Determine the (X, Y) coordinate at the center of the cell enclosing the given text.  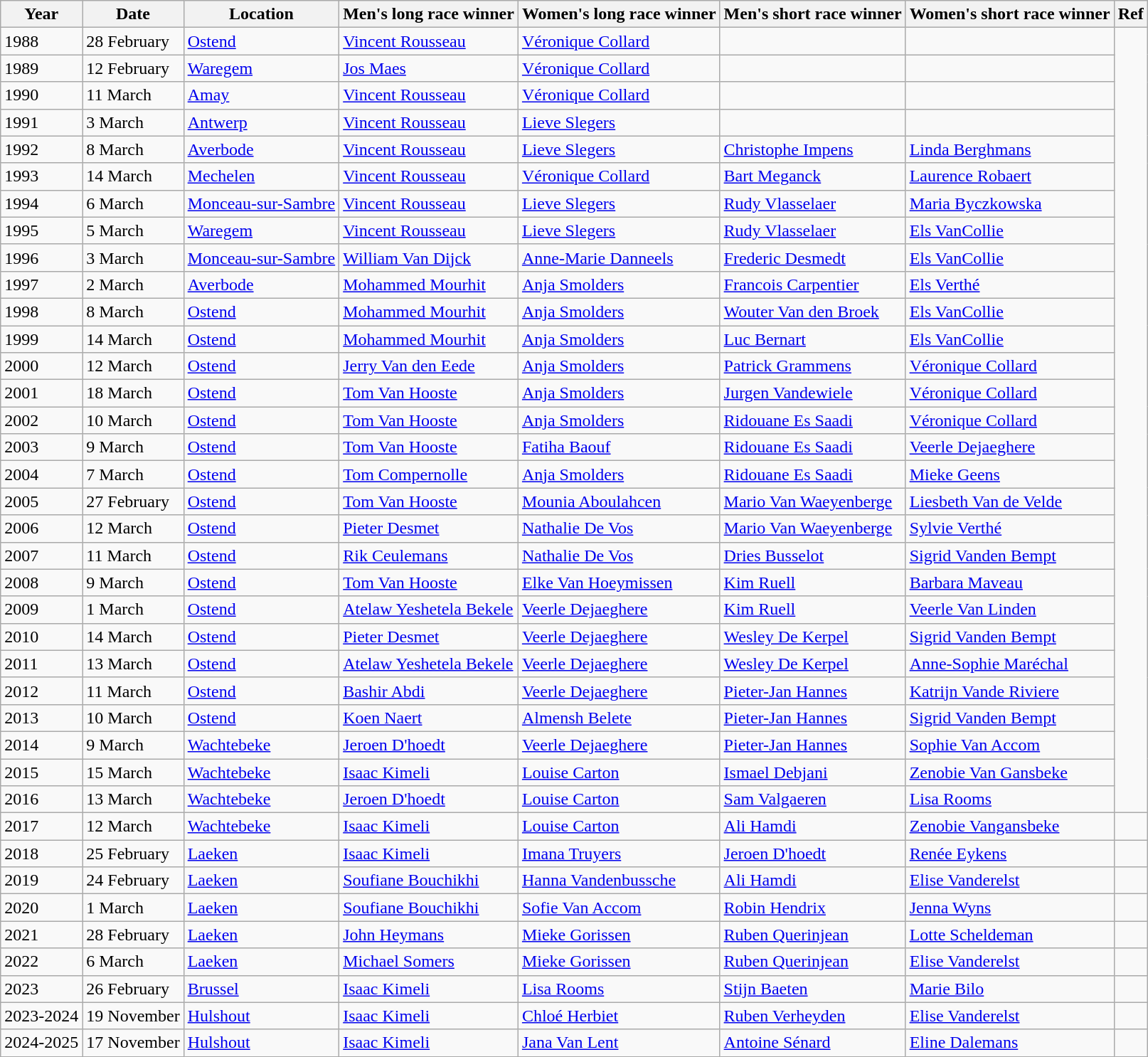
Katrijn Vande Riviere (1010, 691)
Imana Truyers (619, 854)
2004 (41, 474)
1995 (41, 230)
1996 (41, 257)
Mechelen (262, 176)
Men's long race winner (429, 14)
2001 (41, 393)
2013 (41, 718)
Bashir Abdi (429, 691)
1998 (41, 312)
Year (41, 14)
Anne-Marie Danneels (619, 257)
19 November (133, 1016)
Veerle Van Linden (1010, 610)
Sam Valgaeren (812, 800)
2022 (41, 962)
Jerry Van den Eede (429, 366)
1994 (41, 203)
Christophe Impens (812, 149)
2010 (41, 637)
Jana Van Lent (619, 1043)
Women's long race winner (619, 14)
Jos Maes (429, 68)
Laurence Robaert (1010, 176)
Els Verthé (1010, 285)
24 February (133, 881)
Jurgen Vandewiele (812, 393)
Antoine Sénard (812, 1043)
Women's short race winner (1010, 14)
2008 (41, 583)
2012 (41, 691)
Amay (262, 95)
Marie Bilo (1010, 989)
2014 (41, 745)
Zenobie Vangansbeke (1010, 827)
1997 (41, 285)
Chloé Herbiet (619, 1016)
2015 (41, 772)
2006 (41, 528)
2017 (41, 827)
Ismael Debjani (812, 772)
Barbara Maveau (1010, 583)
Frederic Desmedt (812, 257)
1993 (41, 176)
Location (262, 14)
Michael Somers (429, 962)
15 March (133, 772)
Maria Byczkowska (1010, 203)
Liesbeth Van de Velde (1010, 501)
Men's short race winner (812, 14)
Koen Naert (429, 718)
2009 (41, 610)
Antwerp (262, 122)
Ruben Verheyden (812, 1016)
Jenna Wyns (1010, 908)
Elke Van Hoeymissen (619, 583)
Robin Hendrix (812, 908)
Tom Compernolle (429, 474)
Linda Berghmans (1010, 149)
Bart Meganck (812, 176)
John Heymans (429, 935)
Sofie Van Accom (619, 908)
26 February (133, 989)
Eline Dalemans (1010, 1043)
25 February (133, 854)
Sylvie Verthé (1010, 528)
Fatiha Baouf (619, 447)
2011 (41, 664)
2020 (41, 908)
Mieke Geens (1010, 474)
2005 (41, 501)
Date (133, 14)
Francois Carpentier (812, 285)
2002 (41, 420)
1988 (41, 41)
2003 (41, 447)
2000 (41, 366)
2016 (41, 800)
2023-2024 (41, 1016)
27 February (133, 501)
Zenobie Van Gansbeke (1010, 772)
18 March (133, 393)
Mounia Aboulahcen (619, 501)
Patrick Grammens (812, 366)
Renée Eykens (1010, 854)
William Van Dijck (429, 257)
Dries Busselot (812, 556)
Brussel (262, 989)
12 February (133, 68)
Stijn Baeten (812, 989)
1989 (41, 68)
1990 (41, 95)
2023 (41, 989)
Wouter Van den Broek (812, 312)
17 November (133, 1043)
Hanna Vandenbussche (619, 881)
Anne-Sophie Maréchal (1010, 664)
1999 (41, 339)
2 March (133, 285)
2018 (41, 854)
Ref (1131, 14)
1992 (41, 149)
2019 (41, 881)
Luc Bernart (812, 339)
Rik Ceulemans (429, 556)
7 March (133, 474)
Sophie Van Accom (1010, 745)
2021 (41, 935)
2007 (41, 556)
1991 (41, 122)
Lotte Scheldeman (1010, 935)
2024-2025 (41, 1043)
5 March (133, 230)
Almensh Belete (619, 718)
